Search for the cell housing the specified text and yield its (X, Y) center coordinate. 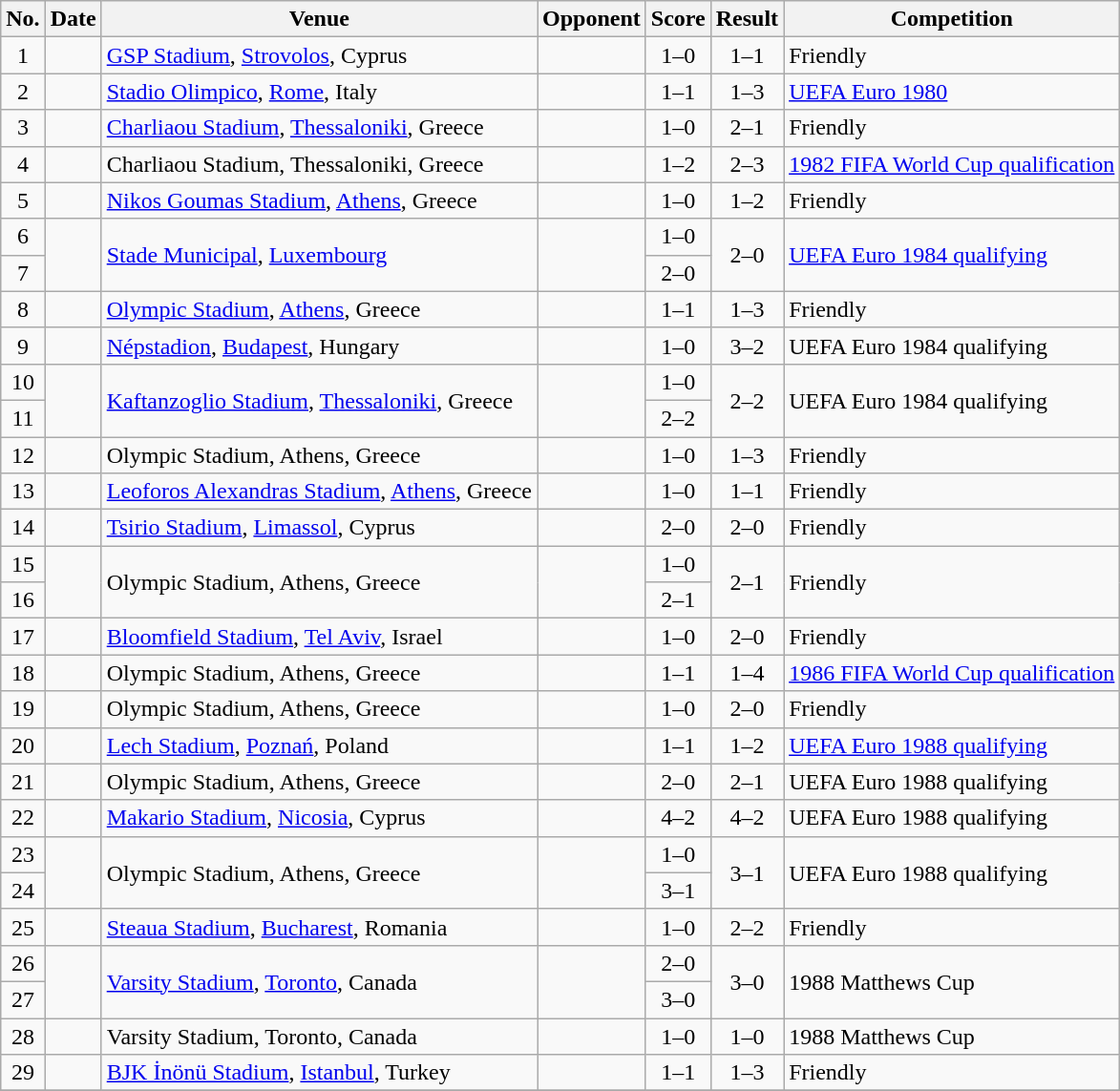
23 (23, 854)
Venue (319, 19)
Tsirio Stadium, Limassol, Cyprus (319, 528)
28 (23, 1036)
Bloomfield Stadium, Tel Aviv, Israel (319, 637)
Makario Stadium, Nicosia, Cyprus (319, 818)
16 (23, 600)
No. (23, 19)
2–3 (747, 164)
27 (23, 999)
Date (73, 19)
29 (23, 1073)
5 (23, 200)
13 (23, 492)
9 (23, 346)
Leoforos Alexandras Stadium, Athens, Greece (319, 492)
Lech Stadium, Poznań, Poland (319, 745)
11 (23, 418)
BJK İnönü Stadium, Istanbul, Turkey (319, 1073)
Competition (952, 19)
6 (23, 237)
UEFA Euro 1980 (952, 92)
Opponent (591, 19)
22 (23, 818)
Score (678, 19)
15 (23, 564)
3 (23, 128)
2 (23, 92)
24 (23, 891)
4 (23, 164)
Nikos Goumas Stadium, Athens, Greece (319, 200)
1–4 (747, 673)
12 (23, 455)
19 (23, 709)
GSP Stadium, Strovolos, Cyprus (319, 55)
10 (23, 382)
Népstadion, Budapest, Hungary (319, 346)
8 (23, 309)
Kaftanzoglio Stadium, Thessaloniki, Greece (319, 400)
18 (23, 673)
20 (23, 745)
Stadio Olimpico, Rome, Italy (319, 92)
7 (23, 273)
Steaua Stadium, Bucharest, Romania (319, 927)
25 (23, 927)
17 (23, 637)
14 (23, 528)
21 (23, 782)
26 (23, 963)
1986 FIFA World Cup qualification (952, 673)
1982 FIFA World Cup qualification (952, 164)
Result (747, 19)
1 (23, 55)
3–2 (747, 346)
Stade Municipal, Luxembourg (319, 255)
